Scan for the cell matching the given text and deliver its (X, Y) coordinate at center. 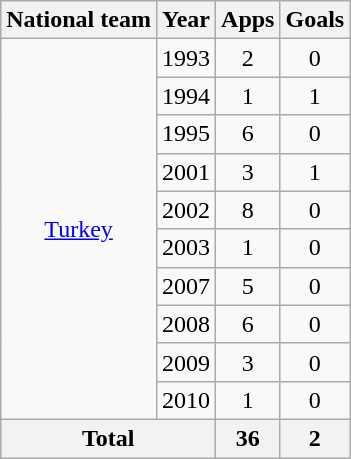
Total (108, 438)
2010 (186, 400)
Goals (315, 20)
2007 (186, 286)
2002 (186, 210)
1994 (186, 96)
Apps (248, 20)
National team (79, 20)
2009 (186, 362)
Turkey (79, 230)
36 (248, 438)
Year (186, 20)
1995 (186, 134)
2003 (186, 248)
2008 (186, 324)
2001 (186, 172)
8 (248, 210)
5 (248, 286)
1993 (186, 58)
